Search for the cell housing the specified text and yield its [x, y] center coordinate. 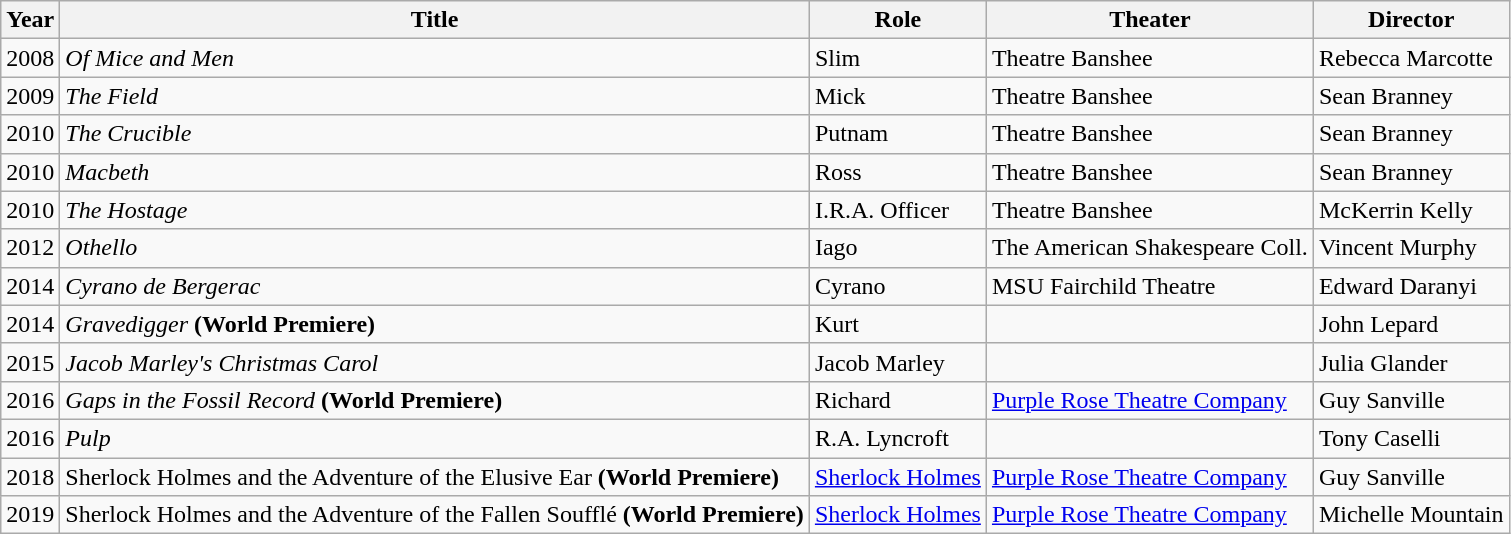
Michelle Mountain [1411, 515]
Rebecca Marcotte [1411, 58]
Slim [898, 58]
R.A. Lyncroft [898, 438]
Jacob Marley [898, 362]
Gravedigger (World Premiere) [435, 324]
2008 [30, 58]
Othello [435, 248]
Theater [1150, 20]
Director [1411, 20]
The Field [435, 96]
Jacob Marley's Christmas Carol [435, 362]
John Lepard [1411, 324]
Richard [898, 400]
Julia Glander [1411, 362]
The Crucible [435, 134]
Sherlock Holmes and the Adventure of the Elusive Ear (World Premiere) [435, 477]
Mick [898, 96]
Macbeth [435, 172]
The American Shakespeare Coll. [1150, 248]
McKerrin Kelly [1411, 210]
Sherlock Holmes and the Adventure of the Fallen Soufflé (World Premiere) [435, 515]
2019 [30, 515]
Putnam [898, 134]
The Hostage [435, 210]
Year [30, 20]
2012 [30, 248]
Kurt [898, 324]
MSU Fairchild Theatre [1150, 286]
Tony Caselli [1411, 438]
Gaps in the Fossil Record (World Premiere) [435, 400]
2018 [30, 477]
Role [898, 20]
Ross [898, 172]
2015 [30, 362]
Title [435, 20]
Cyrano de Bergerac [435, 286]
Cyrano [898, 286]
Iago [898, 248]
2009 [30, 96]
Edward Daranyi [1411, 286]
Vincent Murphy [1411, 248]
Pulp [435, 438]
Of Mice and Men [435, 58]
I.R.A. Officer [898, 210]
